Pinpoint the cell where the given text exists, returning its (X, Y) midpoint coordinate. 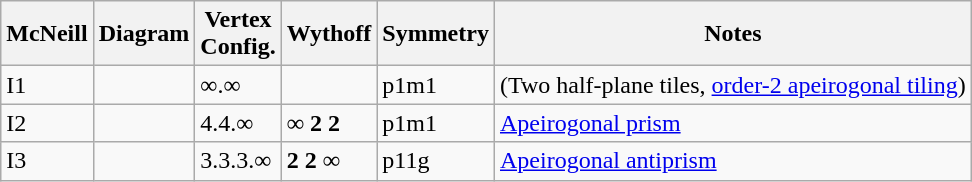
I3 (47, 161)
I2 (47, 123)
(Two half-plane tiles, order-2 apeirogonal tiling) (732, 85)
Diagram (144, 34)
Notes (732, 34)
p11g (436, 161)
McNeill (47, 34)
Wythoff (329, 34)
4.4.∞ (238, 123)
3.3.3.∞ (238, 161)
Symmetry (436, 34)
2 2 ∞ (329, 161)
I1 (47, 85)
VertexConfig. (238, 34)
∞.∞ (238, 85)
Apeirogonal antiprism (732, 161)
Apeirogonal prism (732, 123)
∞ 2 2 (329, 123)
